Determine the [X, Y] coordinate at the center of the cell enclosing the given text.  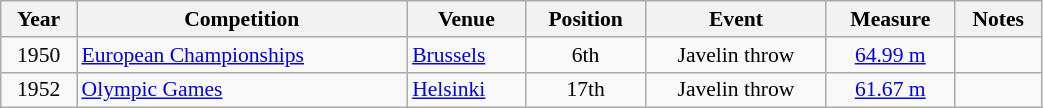
Brussels [466, 55]
Olympic Games [242, 90]
Helsinki [466, 90]
17th [586, 90]
European Championships [242, 55]
Year [39, 19]
Position [586, 19]
1950 [39, 55]
Notes [998, 19]
Measure [890, 19]
64.99 m [890, 55]
Event [736, 19]
61.67 m [890, 90]
6th [586, 55]
Venue [466, 19]
1952 [39, 90]
Competition [242, 19]
